Search for the cell housing the specified text and yield its [x, y] center coordinate. 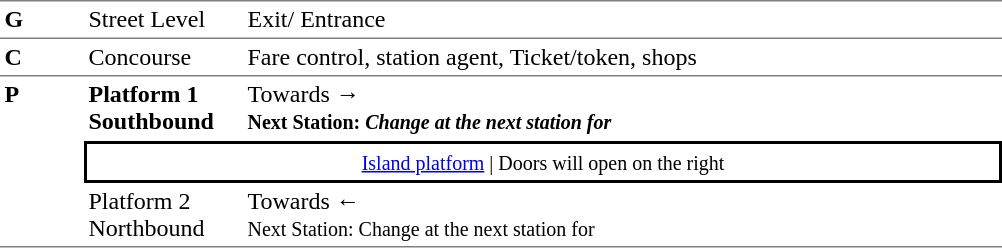
Street Level [164, 20]
Exit/ Entrance [622, 20]
P [42, 162]
G [42, 20]
Fare control, station agent, Ticket/token, shops [622, 58]
C [42, 58]
Platform 1Southbound [164, 108]
Platform 2Northbound [164, 215]
Towards ← Next Station: Change at the next station for [622, 215]
Island platform | Doors will open on the right [543, 162]
Towards → Next Station: Change at the next station for [622, 108]
Concourse [164, 58]
